Output the (X, Y) coordinate of the center of the cell containing the given text.  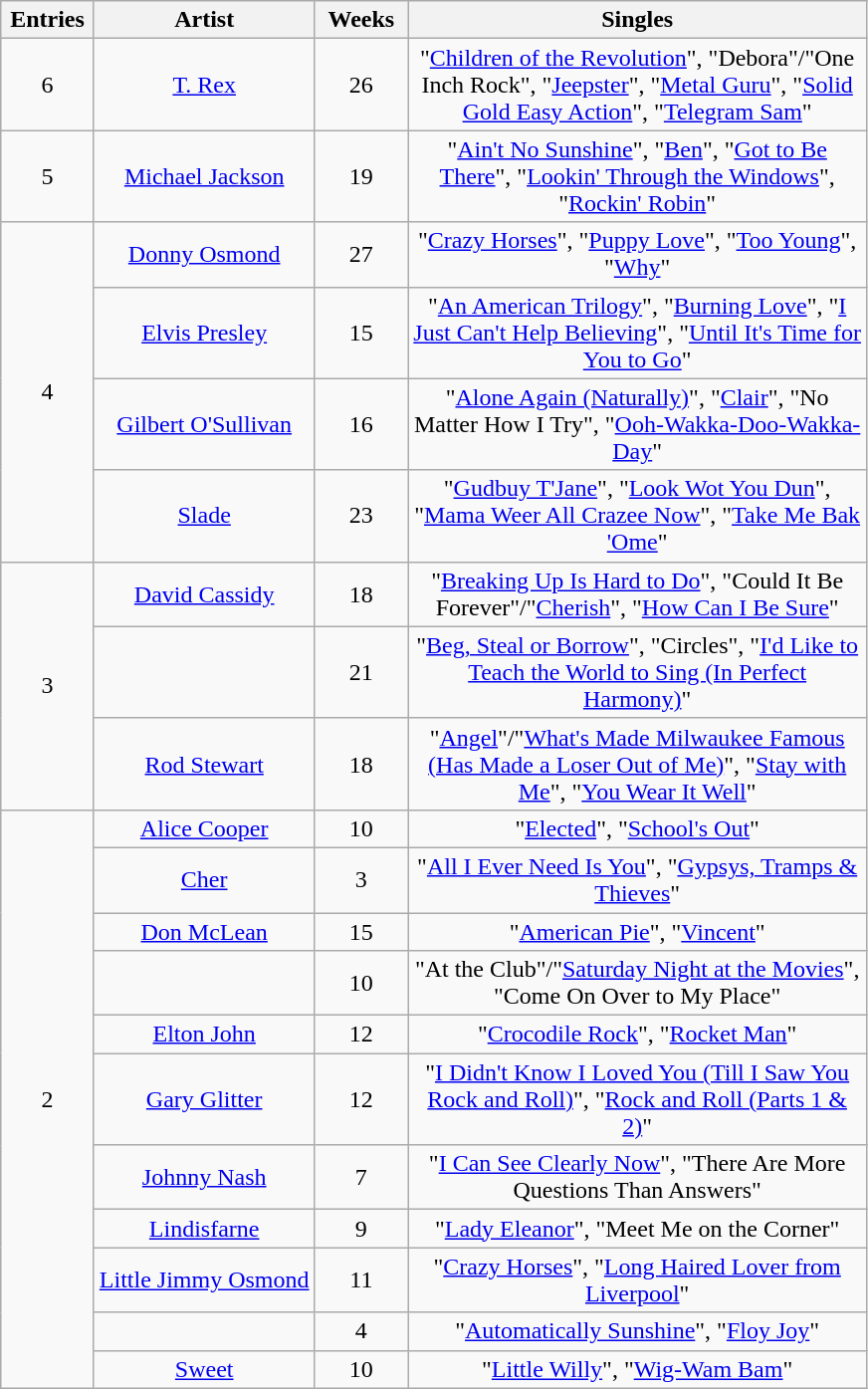
Elton John (204, 1035)
"Children of the Revolution", "Debora"/"One Inch Rock", "Jeepster", "Metal Guru", "Solid Gold Easy Action", "Telegram Sam" (637, 85)
23 (361, 516)
11 (361, 1280)
T. Rex (204, 85)
"Elected", "School's Out" (637, 828)
Artist (204, 20)
Cher (204, 880)
"I Can See Clearly Now", "There Are More Questions Than Answers" (637, 1177)
Singles (637, 20)
5 (48, 176)
"I Didn't Know I Loved You (Till I Saw You Rock and Roll)", "Rock and Roll (Parts 1 & 2)" (637, 1099)
"An American Trilogy", "Burning Love", "I Just Can't Help Believing", "Until It's Time for You to Go" (637, 333)
"Little Willy", "Wig-Wam Bam" (637, 1369)
"Gudbuy T'Jane", "Look Wot You Dun", "Mama Weer All Crazee Now", "Take Me Bak 'Ome" (637, 516)
Sweet (204, 1369)
"At the Club"/"Saturday Night at the Movies", "Come On Over to My Place" (637, 984)
Elvis Presley (204, 333)
21 (361, 672)
Michael Jackson (204, 176)
"Lady Eleanor", "Meet Me on the Corner" (637, 1229)
19 (361, 176)
Little Jimmy Osmond (204, 1280)
"Crazy Horses", "Puppy Love", "Too Young", "Why" (637, 255)
"All I Ever Need Is You", "Gypsys, Tramps & Thieves" (637, 880)
Alice Cooper (204, 828)
"Ain't No Sunshine", "Ben", "Got to Be There", "Lookin' Through the Windows", "Rockin' Robin" (637, 176)
Don McLean (204, 931)
6 (48, 85)
16 (361, 424)
Entries (48, 20)
Weeks (361, 20)
26 (361, 85)
Slade (204, 516)
Gary Glitter (204, 1099)
"Crazy Horses", "Long Haired Lover from Liverpool" (637, 1280)
Johnny Nash (204, 1177)
27 (361, 255)
"Crocodile Rock", "Rocket Man" (637, 1035)
"Beg, Steal or Borrow", "Circles", "I'd Like to Teach the World to Sing (In Perfect Harmony)" (637, 672)
"Alone Again (Naturally)", "Clair", "No Matter How I Try", "Ooh-Wakka-Doo-Wakka-Day" (637, 424)
Lindisfarne (204, 1229)
Gilbert O'Sullivan (204, 424)
"Breaking Up Is Hard to Do", "Could It Be Forever"/"Cherish", "How Can I Be Sure" (637, 593)
"Angel"/"What's Made Milwaukee Famous (Has Made a Loser Out of Me)", "Stay with Me", "You Wear It Well" (637, 764)
2 (48, 1099)
7 (361, 1177)
9 (361, 1229)
Rod Stewart (204, 764)
Donny Osmond (204, 255)
David Cassidy (204, 593)
"American Pie", "Vincent" (637, 931)
"Automatically Sunshine", "Floy Joy" (637, 1331)
